Provide the (X, Y) coordinate of the cell's center where the given text is located.  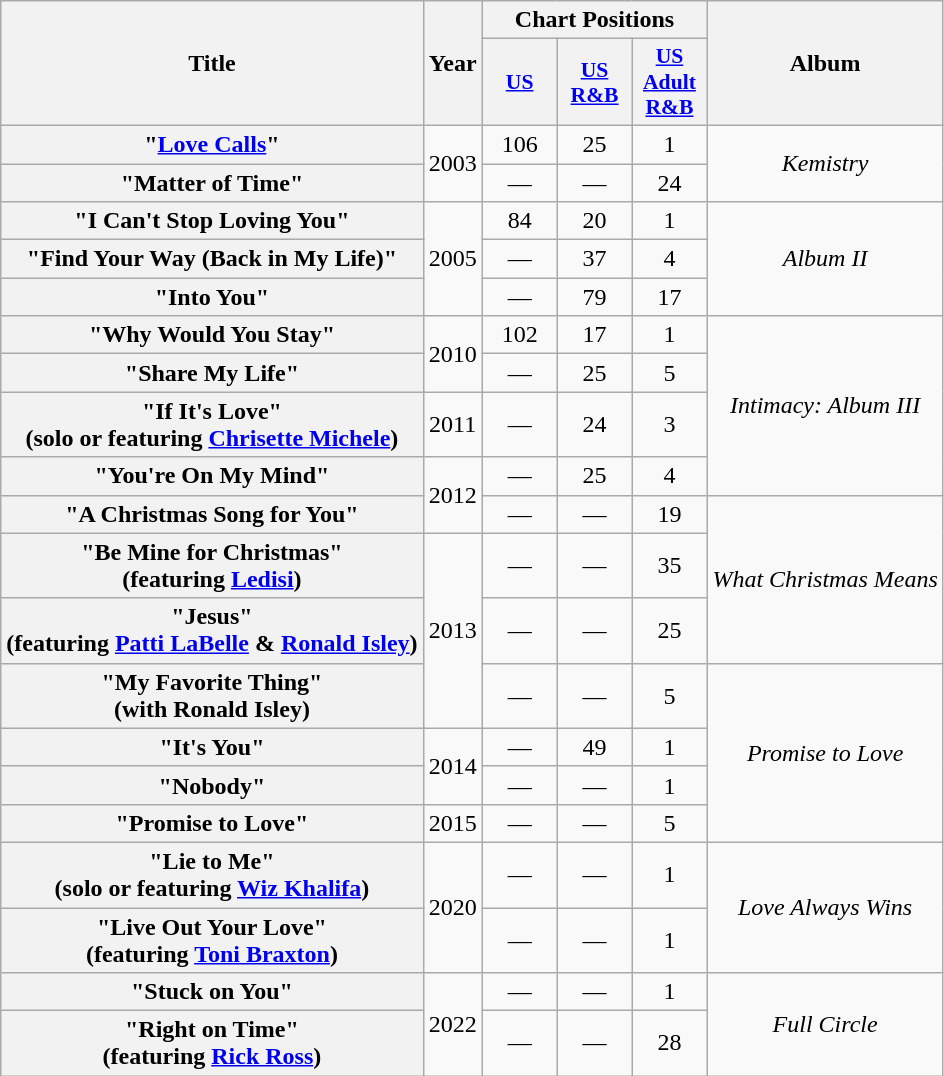
US R&B (594, 82)
2005 (452, 259)
"Into You" (212, 297)
"Nobody" (212, 785)
"Right on Time" (featuring Rick Ross) (212, 1044)
2022 (452, 1024)
28 (670, 1044)
106 (520, 144)
What Christmas Means (825, 579)
2014 (452, 766)
"Find Your Way (Back in My Life)" (212, 259)
"It's You" (212, 747)
Full Circle (825, 1024)
2012 (452, 495)
"Love Calls" (212, 144)
Album II (825, 259)
Chart Positions (594, 20)
"Be Mine for Christmas" (featuring Ledisi) (212, 566)
"Jesus" (featuring Patti LaBelle & Ronald Isley) (212, 630)
Kemistry (825, 163)
Title (212, 64)
19 (670, 514)
"Share My Life" (212, 373)
"Stuck on You" (212, 992)
"Live Out Your Love" (featuring Toni Braxton) (212, 940)
35 (670, 566)
"My Favorite Thing" (with Ronald Isley) (212, 696)
Love Always Wins (825, 907)
102 (520, 335)
"You're On My Mind" (212, 476)
84 (520, 221)
2015 (452, 823)
2011 (452, 424)
Album (825, 64)
2013 (452, 630)
US (520, 82)
"Promise to Love" (212, 823)
"A Christmas Song for You" (212, 514)
20 (594, 221)
3 (670, 424)
"If It's Love" (solo or featuring Chrisette Michele) (212, 424)
"I Can't Stop Loving You" (212, 221)
2020 (452, 907)
"Lie to Me" (solo or featuring Wiz Khalifa) (212, 874)
US Adult R&B (670, 82)
Year (452, 64)
"Matter of Time" (212, 183)
2003 (452, 163)
37 (594, 259)
49 (594, 747)
2010 (452, 354)
Promise to Love (825, 752)
79 (594, 297)
"Why Would You Stay" (212, 335)
Intimacy: Album III (825, 406)
